Provide the [X, Y] coordinate of the cell's center where the given text is located.  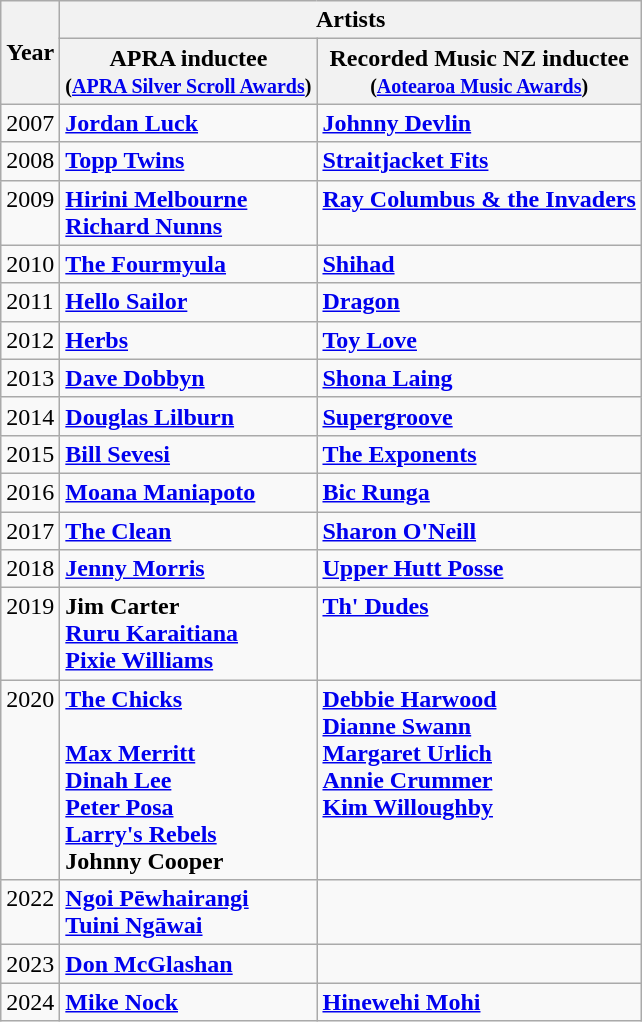
Jordan Luck [188, 123]
Debbie HarwoodDianne SwannMargaret UrlichAnnie CrummerKim Willoughby [479, 780]
Herbs [188, 340]
Douglas Lilburn [188, 416]
2013 [30, 378]
The Exponents [479, 454]
2020 [30, 780]
Jim CarterRuru KaraitianaPixie Williams [188, 634]
Supergroove [479, 416]
Bill Sevesi [188, 454]
The Fourmyula [188, 264]
Hello Sailor [188, 302]
2008 [30, 161]
Th' Dudes [479, 634]
Dave Dobbyn [188, 378]
Moana Maniapoto [188, 492]
Bic Runga [479, 492]
2017 [30, 531]
Ray Columbus & the Invaders [479, 212]
2018 [30, 569]
Artists [351, 20]
Topp Twins [188, 161]
Sharon O'Neill [479, 531]
2015 [30, 454]
The Chicks Max Merritt Dinah Lee Peter Posa Larry's Rebels Johnny Cooper [188, 780]
2009 [30, 212]
Hinewehi Mohi [479, 1002]
Mike Nock [188, 1002]
2011 [30, 302]
APRA inductee(APRA Silver Scroll Awards) [188, 72]
2012 [30, 340]
2022 [30, 912]
Straitjacket Fits [479, 161]
2010 [30, 264]
2023 [30, 964]
2019 [30, 634]
Hirini MelbourneRichard Nunns [188, 212]
2016 [30, 492]
Recorded Music NZ inductee(Aotearoa Music Awards) [479, 72]
Shihad [479, 264]
The Clean [188, 531]
2014 [30, 416]
Dragon [479, 302]
2024 [30, 1002]
Jenny Morris [188, 569]
2007 [30, 123]
Shona Laing [479, 378]
Don McGlashan [188, 964]
Upper Hutt Posse [479, 569]
Year [30, 52]
Ngoi PēwhairangiTuini Ngāwai [188, 912]
Toy Love [479, 340]
Johnny Devlin [479, 123]
